Find where the given text appears and provide that cell's center as [x, y] coordinate. 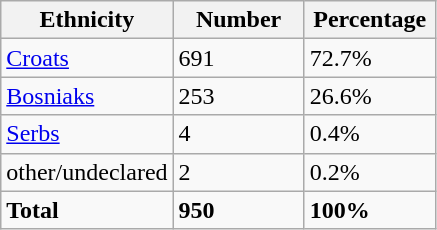
0.2% [370, 172]
950 [238, 210]
253 [238, 96]
2 [238, 172]
Serbs [87, 134]
72.7% [370, 58]
0.4% [370, 134]
26.6% [370, 96]
Total [87, 210]
100% [370, 210]
Ethnicity [87, 20]
Bosniaks [87, 96]
other/undeclared [87, 172]
Number [238, 20]
Percentage [370, 20]
Croats [87, 58]
691 [238, 58]
4 [238, 134]
